Provide the [x, y] coordinate of the cell's center where the given text is located.  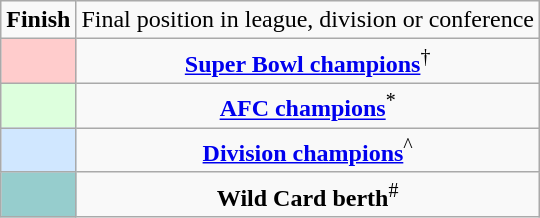
Finish [38, 20]
AFC champions* [308, 106]
Wild Card berth# [308, 194]
Division champions^ [308, 150]
Super Bowl champions† [308, 62]
Final position in league, division or conference [308, 20]
